For the text-containing cell, return its midpoint in (x, y) coordinate format. 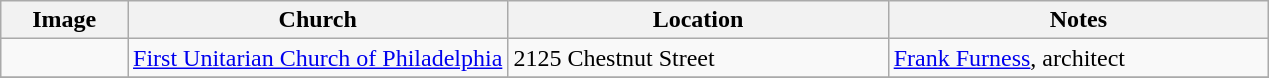
2125 Chestnut Street (698, 58)
First Unitarian Church of Philadelphia (318, 58)
Image (64, 20)
Location (698, 20)
Notes (1078, 20)
Church (318, 20)
Frank Furness, architect (1078, 58)
